Identify which cell holds the provided text, then report its [X, Y] central coordinate. 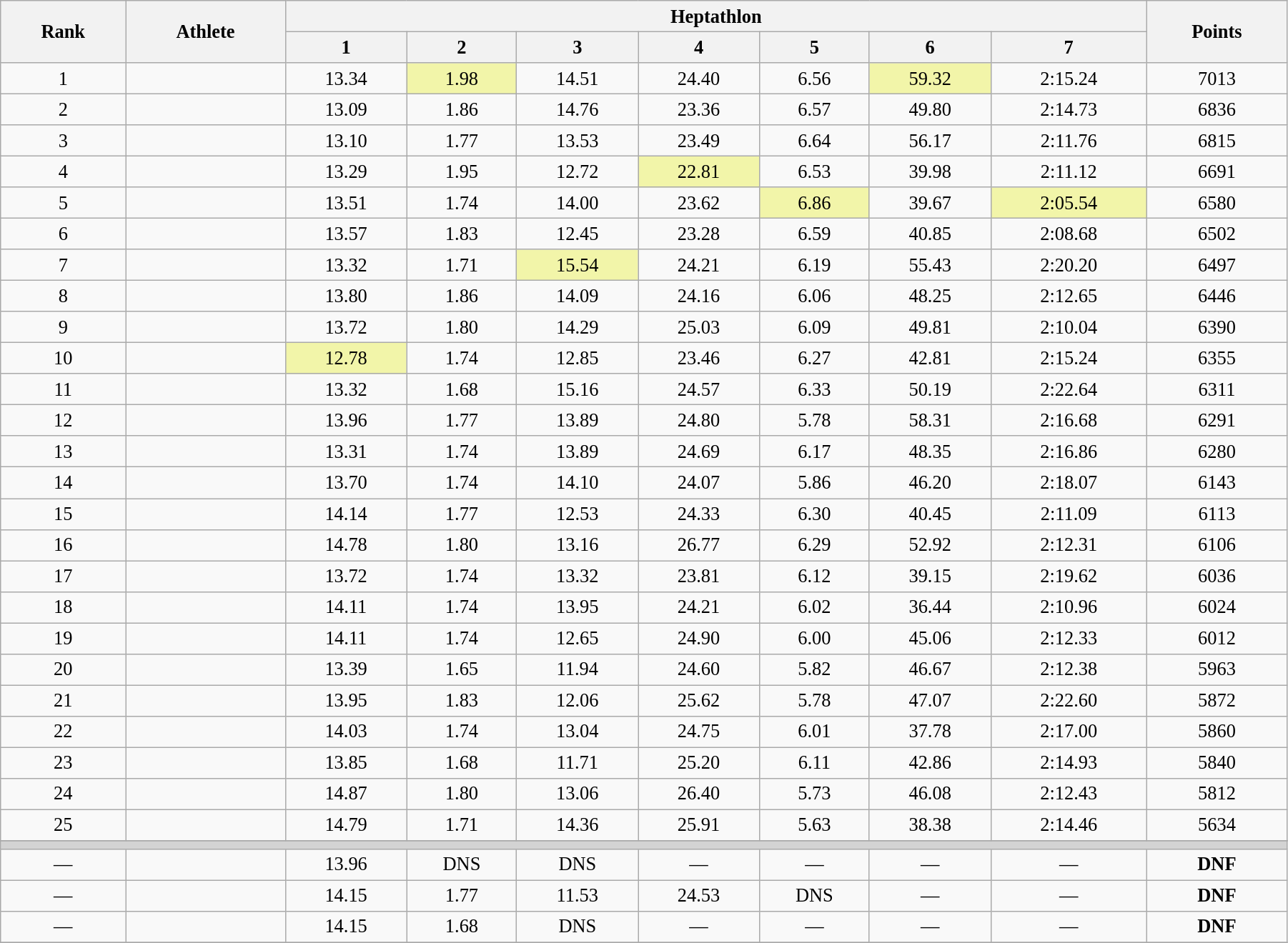
15.54 [578, 265]
26.40 [699, 794]
59.32 [930, 78]
25 [63, 825]
5860 [1217, 732]
6.56 [814, 78]
49.81 [930, 327]
2:16.68 [1069, 420]
25.03 [699, 327]
6691 [1217, 171]
6106 [1217, 545]
6.30 [814, 514]
46.67 [930, 669]
2:11.76 [1069, 141]
6815 [1217, 141]
48.35 [930, 451]
6502 [1217, 234]
12.45 [578, 234]
13.57 [346, 234]
6.12 [814, 576]
12.06 [578, 700]
2:05.54 [1069, 203]
Points [1217, 31]
14.03 [346, 732]
24.33 [699, 514]
2:14.73 [1069, 109]
24.60 [699, 669]
6390 [1217, 327]
23.36 [699, 109]
24.69 [699, 451]
25.91 [699, 825]
13.85 [346, 762]
25.20 [699, 762]
6143 [1217, 483]
24.75 [699, 732]
13.06 [578, 794]
21 [63, 700]
12.65 [578, 638]
12.72 [578, 171]
13.10 [346, 141]
13 [63, 451]
49.80 [930, 109]
6113 [1217, 514]
24 [63, 794]
Athlete [206, 31]
26.77 [699, 545]
37.78 [930, 732]
39.98 [930, 171]
55.43 [930, 265]
6446 [1217, 296]
Heptathlon [716, 16]
13.31 [346, 451]
6.27 [814, 358]
24.90 [699, 638]
5.63 [814, 825]
14.78 [346, 545]
56.17 [930, 141]
15.16 [578, 389]
46.20 [930, 483]
23.62 [699, 203]
13.70 [346, 483]
24.07 [699, 483]
14.79 [346, 825]
2:19.62 [1069, 576]
11.71 [578, 762]
1.95 [462, 171]
5812 [1217, 794]
16 [63, 545]
2:08.68 [1069, 234]
2:12.65 [1069, 296]
8 [63, 296]
5.86 [814, 483]
23.81 [699, 576]
5.73 [814, 794]
2:17.00 [1069, 732]
47.07 [930, 700]
5840 [1217, 762]
Rank [63, 31]
2:22.60 [1069, 700]
52.92 [930, 545]
48.25 [930, 296]
6.19 [814, 265]
14.51 [578, 78]
5872 [1217, 700]
18 [63, 607]
7013 [1217, 78]
13.80 [346, 296]
24.16 [699, 296]
6311 [1217, 389]
20 [63, 669]
25.62 [699, 700]
10 [63, 358]
6.57 [814, 109]
6.01 [814, 732]
5.82 [814, 669]
9 [63, 327]
40.85 [930, 234]
6280 [1217, 451]
2:10.04 [1069, 327]
24.57 [699, 389]
23.28 [699, 234]
24.80 [699, 420]
50.19 [930, 389]
6036 [1217, 576]
13.34 [346, 78]
11 [63, 389]
13.51 [346, 203]
2:12.31 [1069, 545]
13.53 [578, 141]
45.06 [930, 638]
46.08 [930, 794]
14.00 [578, 203]
13.29 [346, 171]
6.00 [814, 638]
6.64 [814, 141]
2:12.33 [1069, 638]
2:22.64 [1069, 389]
42.81 [930, 358]
22 [63, 732]
6.53 [814, 171]
39.67 [930, 203]
2:14.93 [1069, 762]
12.78 [346, 358]
14.10 [578, 483]
14.36 [578, 825]
6.17 [814, 451]
58.31 [930, 420]
11.94 [578, 669]
38.38 [930, 825]
6497 [1217, 265]
24.53 [699, 896]
2:18.07 [1069, 483]
5634 [1217, 825]
23.49 [699, 141]
6.86 [814, 203]
2:16.86 [1069, 451]
6836 [1217, 109]
1.65 [462, 669]
2:14.46 [1069, 825]
2:12.43 [1069, 794]
14.76 [578, 109]
36.44 [930, 607]
22.81 [699, 171]
13.09 [346, 109]
14.14 [346, 514]
17 [63, 576]
5963 [1217, 669]
14 [63, 483]
24.40 [699, 78]
6.11 [814, 762]
2:20.20 [1069, 265]
6.09 [814, 327]
14.87 [346, 794]
6.33 [814, 389]
19 [63, 638]
1.98 [462, 78]
14.09 [578, 296]
12 [63, 420]
6.06 [814, 296]
13.39 [346, 669]
6355 [1217, 358]
12.53 [578, 514]
2:10.96 [1069, 607]
2:11.12 [1069, 171]
6291 [1217, 420]
6580 [1217, 203]
14.29 [578, 327]
40.45 [930, 514]
6012 [1217, 638]
42.86 [930, 762]
11.53 [578, 896]
23.46 [699, 358]
23 [63, 762]
2:12.38 [1069, 669]
6.59 [814, 234]
6024 [1217, 607]
6.29 [814, 545]
39.15 [930, 576]
13.04 [578, 732]
6.02 [814, 607]
2:11.09 [1069, 514]
13.16 [578, 545]
15 [63, 514]
12.85 [578, 358]
